Locate the cell with the specified text and output its [x, y] center coordinate. 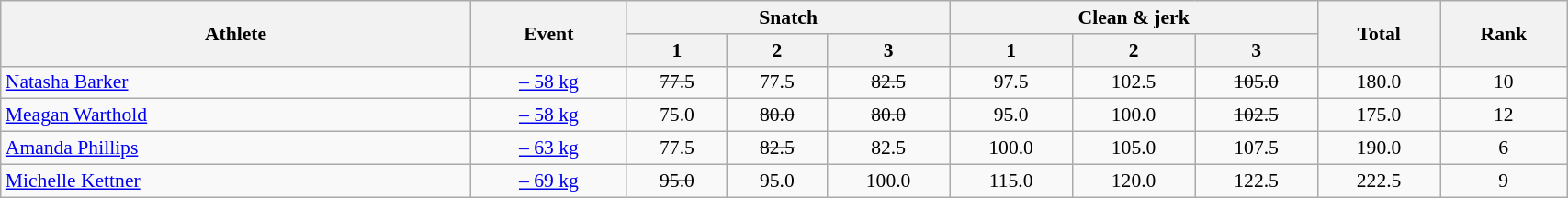
122.5 [1257, 181]
12 [1504, 115]
107.5 [1257, 148]
75.0 [676, 115]
175.0 [1379, 115]
Amanda Phillips [235, 148]
Snatch [788, 17]
Clean & jerk [1134, 17]
115.0 [1011, 181]
Total [1379, 33]
97.5 [1011, 82]
222.5 [1379, 181]
Rank [1504, 33]
10 [1504, 82]
6 [1504, 148]
– 69 kg [548, 181]
180.0 [1379, 82]
– 63 kg [548, 148]
Event [548, 33]
190.0 [1379, 148]
Meagan Warthold [235, 115]
Natasha Barker [235, 82]
120.0 [1134, 181]
Athlete [235, 33]
Michelle Kettner [235, 181]
9 [1504, 181]
